Pinpoint the cell where the given text exists, returning its [x, y] midpoint coordinate. 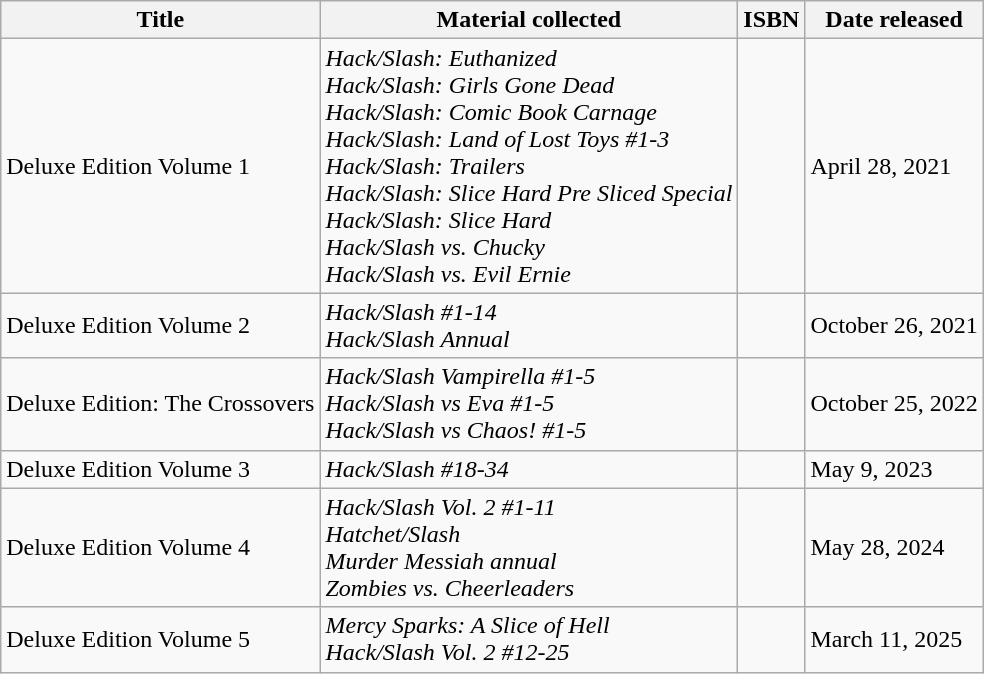
ISBN [772, 20]
May 28, 2024 [894, 548]
Title [160, 20]
October 25, 2022 [894, 404]
March 11, 2025 [894, 640]
May 9, 2023 [894, 469]
October 26, 2021 [894, 326]
April 28, 2021 [894, 166]
Hack/Slash Vol. 2 #1-11 Hatchet/Slash Murder Messiah annual Zombies vs. Cheerleaders [529, 548]
Deluxe Edition Volume 1 [160, 166]
Deluxe Edition Volume 4 [160, 548]
Hack/Slash #1-14 Hack/Slash Annual [529, 326]
Mercy Sparks: A Slice of Hell Hack/Slash Vol. 2 #12-25 [529, 640]
Deluxe Edition Volume 2 [160, 326]
Deluxe Edition Volume 5 [160, 640]
Deluxe Edition: The Crossovers [160, 404]
Hack/Slash Vampirella #1-5 Hack/Slash vs Eva #1-5 Hack/Slash vs Chaos! #1-5 [529, 404]
Material collected [529, 20]
Date released [894, 20]
Hack/Slash #18-34 [529, 469]
Deluxe Edition Volume 3 [160, 469]
